Extract the (X, Y) coordinate from the center of the cell holding the provided text.  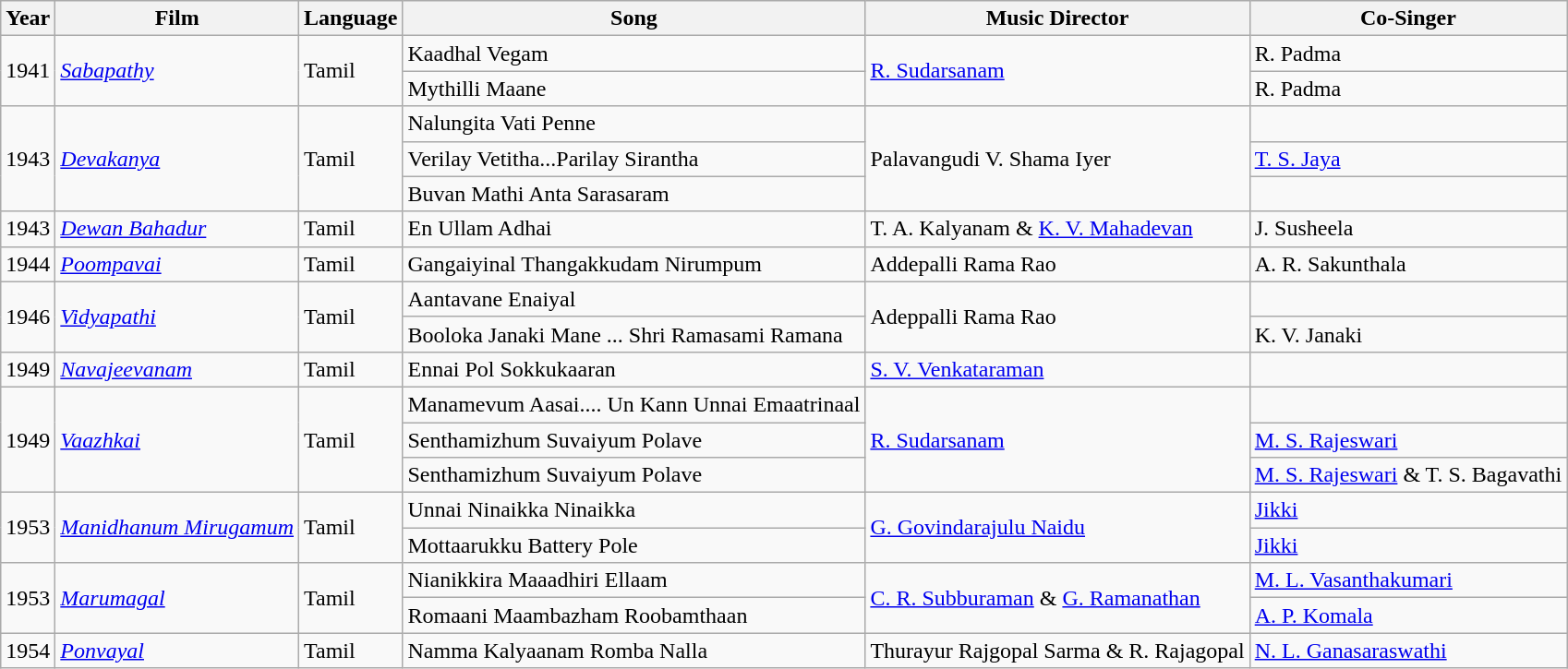
Vidyapathi (177, 317)
Co-Singer (1408, 18)
J. Susheela (1408, 229)
K. V. Janaki (1408, 334)
Nalungita Vati Penne (633, 124)
Booloka Janaki Mane ... Shri Ramasami Ramana (633, 334)
1941 (28, 71)
T. S. Jaya (1408, 159)
Namma Kalyaanam Romba Nalla (633, 651)
Vaazhkai (177, 439)
Dewan Bahadur (177, 229)
M. S. Rajeswari (1408, 440)
1946 (28, 317)
Addepalli Rama Rao (1057, 264)
1954 (28, 651)
Buvan Mathi Anta Sarasaram (633, 194)
A. P. Komala (1408, 615)
Palavangudi V. Shama Iyer (1057, 159)
Film (177, 18)
G. Govindarajulu Naidu (1057, 528)
1944 (28, 264)
Manidhanum Mirugamum (177, 528)
C. R. Subburaman & G. Ramanathan (1057, 598)
Mottaarukku Battery Pole (633, 545)
M. L. Vasanthakumari (1408, 580)
Navajeevanam (177, 369)
Kaadhal Vegam (633, 54)
Adeppalli Rama Rao (1057, 317)
Romaani Maambazham Roobamthaan (633, 615)
Mythilli Maane (633, 89)
M. S. Rajeswari & T. S. Bagavathi (1408, 475)
Language (351, 18)
A. R. Sakunthala (1408, 264)
Poompavai (177, 264)
Sabapathy (177, 71)
Aantavane Enaiyal (633, 299)
Thurayur Rajgopal Sarma & R. Rajagopal (1057, 651)
Gangaiyinal Thangakkudam Nirumpum (633, 264)
Year (28, 18)
En Ullam Adhai (633, 229)
Marumagal (177, 598)
Ponvayal (177, 651)
T. A. Kalyanam & K. V. Mahadevan (1057, 229)
S. V. Venkataraman (1057, 369)
Ennai Pol Sokkukaaran (633, 369)
Verilay Vetitha...Parilay Sirantha (633, 159)
Music Director (1057, 18)
Song (633, 18)
Nianikkira Maaadhiri Ellaam (633, 580)
Devakanya (177, 159)
Unnai Ninaikka Ninaikka (633, 510)
N. L. Ganasaraswathi (1408, 651)
Manamevum Aasai.... Un Kann Unnai Emaatrinaal (633, 404)
